From the cell containing the given text, extract its center point as (x, y) coordinate. 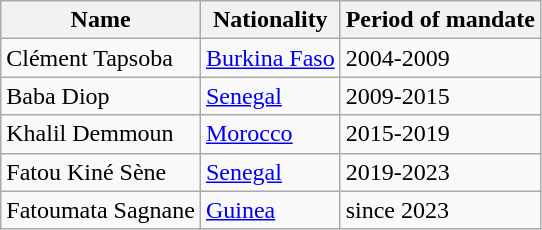
Fatou Kiné Sène (101, 172)
Name (101, 20)
Burkina Faso (270, 58)
2015-2019 (440, 134)
2004-2009 (440, 58)
since 2023 (440, 210)
Guinea (270, 210)
2019-2023 (440, 172)
Nationality (270, 20)
Fatoumata Sagnane (101, 210)
2009-2015 (440, 96)
Khalil Demmoun (101, 134)
Baba Diop (101, 96)
Morocco (270, 134)
Clément Tapsoba (101, 58)
Period of mandate (440, 20)
